Determine the (x, y) coordinate at the center of the cell enclosing the given text.  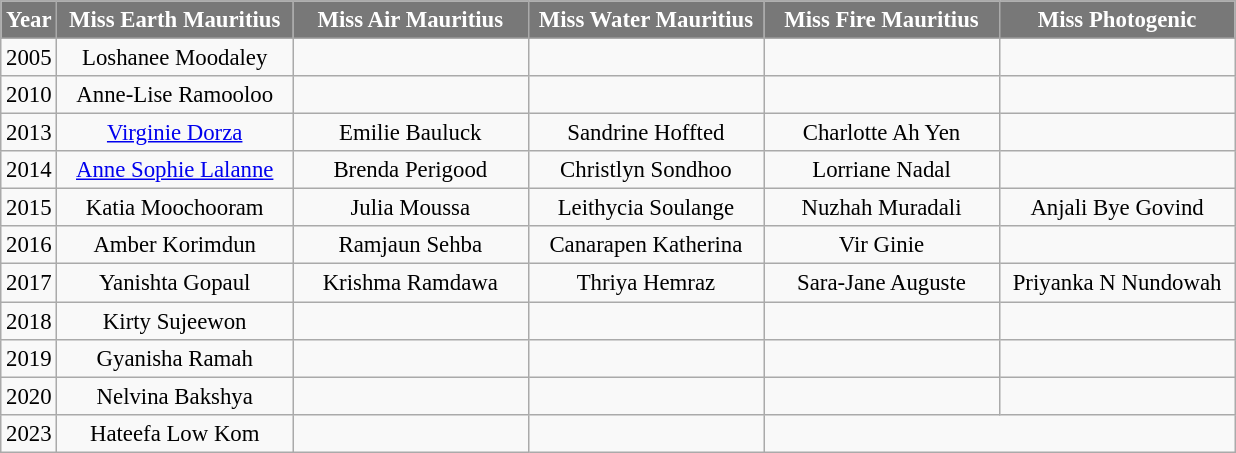
2010 (29, 95)
Miss Air Mauritius (410, 20)
Kirty Sujeewon (175, 321)
Year (29, 20)
Miss Fire Mauritius (882, 20)
Anne-Lise Ramooloo (175, 95)
Yanishta Gopaul (175, 283)
Katia Moochooram (175, 208)
Nuzhah Muradali (882, 208)
Virginie Dorza (175, 133)
Hateefa Low Kom (175, 433)
Nelvina Bakshya (175, 396)
Loshanee Moodaley (175, 58)
2016 (29, 245)
2020 (29, 396)
Ramjaun Sehba (410, 245)
2019 (29, 358)
Krishma Ramdawa (410, 283)
Gyanisha Ramah (175, 358)
2014 (29, 170)
Priyanka N Nundowah (1117, 283)
Leithycia Soulange (646, 208)
2005 (29, 58)
Charlotte Ah Yen (882, 133)
2017 (29, 283)
Anjali Bye Govind (1117, 208)
Canarapen Katherina (646, 245)
2018 (29, 321)
2015 (29, 208)
Vir Ginie (882, 245)
2023 (29, 433)
Emilie Bauluck (410, 133)
Sara-Jane Auguste (882, 283)
Christlyn Sondhoo (646, 170)
Sandrine Hoffted (646, 133)
2013 (29, 133)
Brenda Perigood (410, 170)
Miss Water Mauritius (646, 20)
Thriya Hemraz (646, 283)
Miss Photogenic (1117, 20)
Julia Moussa (410, 208)
Lorriane Nadal (882, 170)
Amber Korimdun (175, 245)
Anne Sophie Lalanne (175, 170)
Miss Earth Mauritius (175, 20)
